Output the (x, y) coordinate of the center of the cell containing the given text.  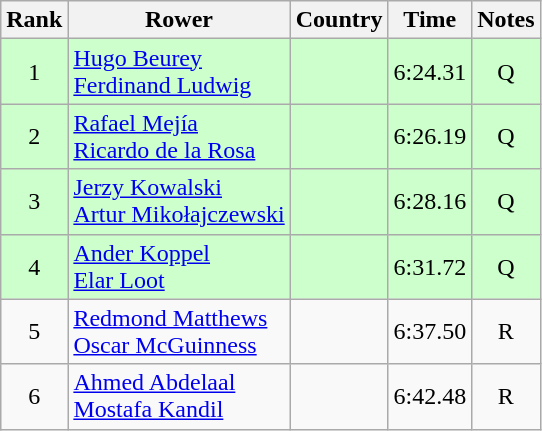
2 (34, 136)
Ander KoppelElar Loot (179, 266)
Country (339, 20)
Ahmed AbdelaalMostafa Kandil (179, 396)
Hugo BeureyFerdinand Ludwig (179, 72)
Rank (34, 20)
1 (34, 72)
4 (34, 266)
6 (34, 396)
6:26.19 (430, 136)
Time (430, 20)
6:24.31 (430, 72)
Rafael MejíaRicardo de la Rosa (179, 136)
Jerzy KowalskiArtur Mikołajczewski (179, 202)
6:31.72 (430, 266)
Redmond MatthewsOscar McGuinness (179, 332)
6:28.16 (430, 202)
3 (34, 202)
5 (34, 332)
6:42.48 (430, 396)
Notes (506, 20)
Rower (179, 20)
6:37.50 (430, 332)
